Detect which cell encompasses the target text, then output its [X, Y] center coordinate. 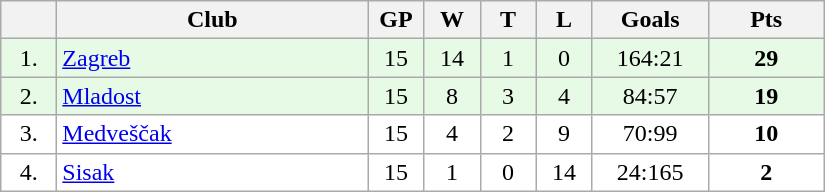
3 [508, 96]
10 [766, 134]
8 [452, 96]
84:57 [650, 96]
L [564, 20]
2. [29, 96]
19 [766, 96]
24:165 [650, 172]
Club [212, 20]
Goals [650, 20]
Zagreb [212, 58]
Mladost [212, 96]
164:21 [650, 58]
T [508, 20]
29 [766, 58]
W [452, 20]
3. [29, 134]
Pts [766, 20]
Sisak [212, 172]
70:99 [650, 134]
Medveščak [212, 134]
4. [29, 172]
1. [29, 58]
GP [396, 20]
9 [564, 134]
